Locate the cell with the specified text and output its [X, Y] center coordinate. 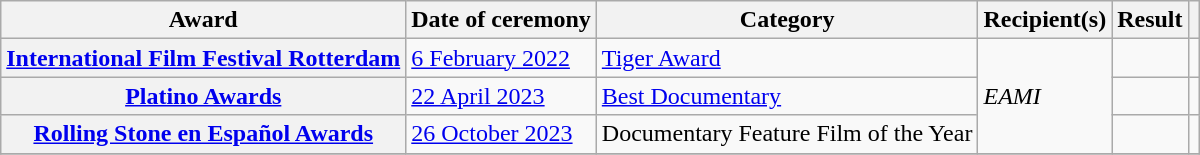
Category [787, 20]
Tiger Award [787, 58]
EAMI [1045, 96]
Award [204, 20]
Platino Awards [204, 96]
Recipient(s) [1045, 20]
Documentary Feature Film of the Year [787, 134]
22 April 2023 [502, 96]
Date of ceremony [502, 20]
Result [1150, 20]
Best Documentary [787, 96]
International Film Festival Rotterdam [204, 58]
6 February 2022 [502, 58]
26 October 2023 [502, 134]
Rolling Stone en Español Awards [204, 134]
